Detect which cell encompasses the target text, then output its (X, Y) center coordinate. 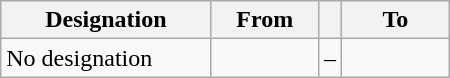
To (396, 20)
From (265, 20)
– (330, 58)
No designation (106, 58)
Designation (106, 20)
